Capture the cell that displays the provided text and extract its [x, y] central coordinate. 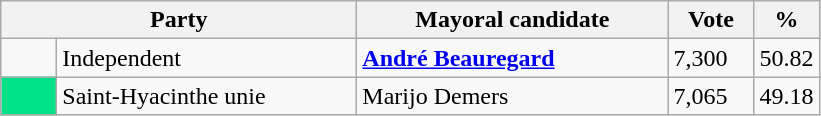
Vote [711, 20]
Saint-Hyacinthe unie [207, 96]
7,300 [711, 58]
50.82 [786, 58]
Party [179, 20]
André Beauregard [512, 58]
% [786, 20]
49.18 [786, 96]
Independent [207, 58]
7,065 [711, 96]
Mayoral candidate [512, 20]
Marijo Demers [512, 96]
